Pinpoint the cell where the given text exists, returning its [x, y] midpoint coordinate. 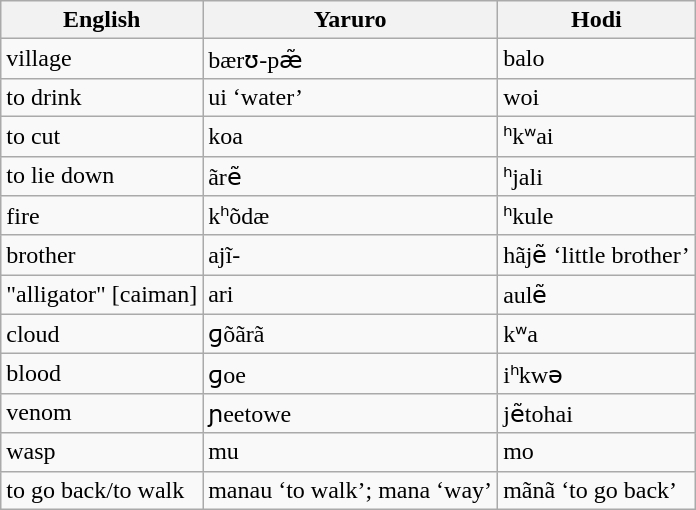
ʰkule [597, 216]
hãjẽ ‘little brother’ [597, 255]
ɲeetowe [350, 413]
to drink [102, 97]
koa [350, 136]
mu [350, 452]
iʰkwə [597, 374]
kʰõdæ [350, 216]
mãnã ‘to go back’ [597, 490]
ãrẽ [350, 176]
fire [102, 216]
ajĩ- [350, 255]
kʷa [597, 334]
aulẽ [597, 295]
ɡõãrã [350, 334]
to go back/to walk [102, 490]
bærʊ-pæ̃ [350, 59]
ɡoe [350, 374]
ui ‘water’ [350, 97]
blood [102, 374]
ʰjali [597, 176]
English [102, 20]
ari [350, 295]
jẽtohai [597, 413]
cloud [102, 334]
woi [597, 97]
mo [597, 452]
balo [597, 59]
"alligator" [caiman] [102, 295]
to cut [102, 136]
village [102, 59]
brother [102, 255]
wasp [102, 452]
manau ‘to walk’; mana ‘way’ [350, 490]
ʰkʷai [597, 136]
Hodi [597, 20]
to lie down [102, 176]
venom [102, 413]
Yaruro [350, 20]
